From the cell containing the given text, extract its center point as [x, y] coordinate. 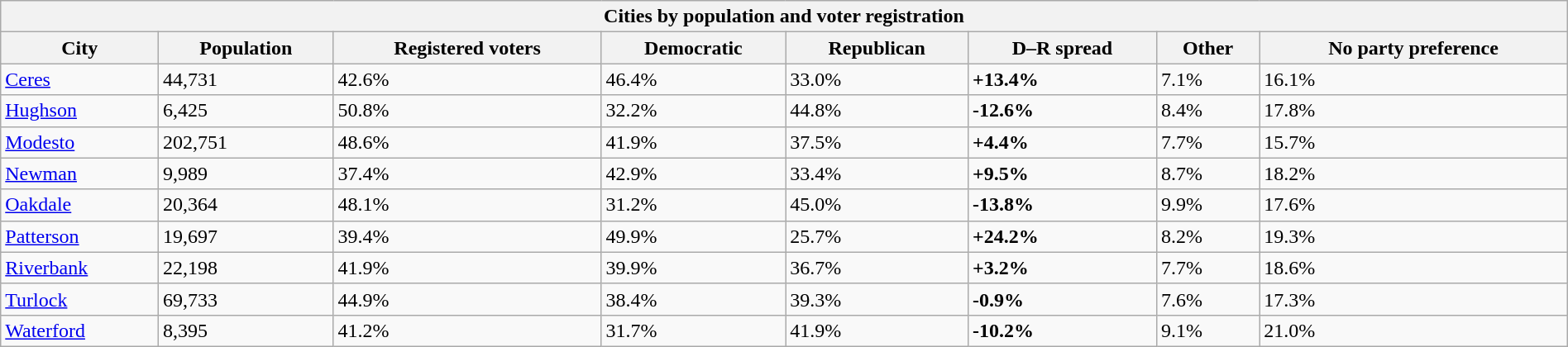
Other [1207, 48]
32.2% [693, 111]
+13.4% [1062, 79]
31.2% [693, 205]
Registered voters [467, 48]
19,697 [246, 236]
-13.8% [1062, 205]
-10.2% [1062, 330]
33.4% [877, 173]
8.4% [1207, 111]
Republican [877, 48]
31.7% [693, 330]
-12.6% [1062, 111]
Turlock [79, 299]
Newman [79, 173]
8.7% [1207, 173]
45.0% [877, 205]
+3.2% [1062, 268]
City [79, 48]
17.3% [1414, 299]
42.6% [467, 79]
33.0% [877, 79]
48.6% [467, 142]
36.7% [877, 268]
Ceres [79, 79]
25.7% [877, 236]
16.1% [1414, 79]
15.7% [1414, 142]
Riverbank [79, 268]
17.6% [1414, 205]
D–R spread [1062, 48]
22,198 [246, 268]
+9.5% [1062, 173]
41.2% [467, 330]
202,751 [246, 142]
21.0% [1414, 330]
Democratic [693, 48]
50.8% [467, 111]
37.4% [467, 173]
46.4% [693, 79]
39.4% [467, 236]
37.5% [877, 142]
+4.4% [1062, 142]
8.2% [1207, 236]
39.3% [877, 299]
Population [246, 48]
Modesto [79, 142]
44.9% [467, 299]
Waterford [79, 330]
48.1% [467, 205]
+24.2% [1062, 236]
17.8% [1414, 111]
9.9% [1207, 205]
18.2% [1414, 173]
7.6% [1207, 299]
42.9% [693, 173]
38.4% [693, 299]
Patterson [79, 236]
No party preference [1414, 48]
18.6% [1414, 268]
6,425 [246, 111]
44.8% [877, 111]
44,731 [246, 79]
19.3% [1414, 236]
8,395 [246, 330]
49.9% [693, 236]
9.1% [1207, 330]
39.9% [693, 268]
20,364 [246, 205]
-0.9% [1062, 299]
9,989 [246, 173]
7.1% [1207, 79]
Hughson [79, 111]
Oakdale [79, 205]
Cities by population and voter registration [784, 17]
69,733 [246, 299]
